Identify which cell holds the provided text, then report its (X, Y) central coordinate. 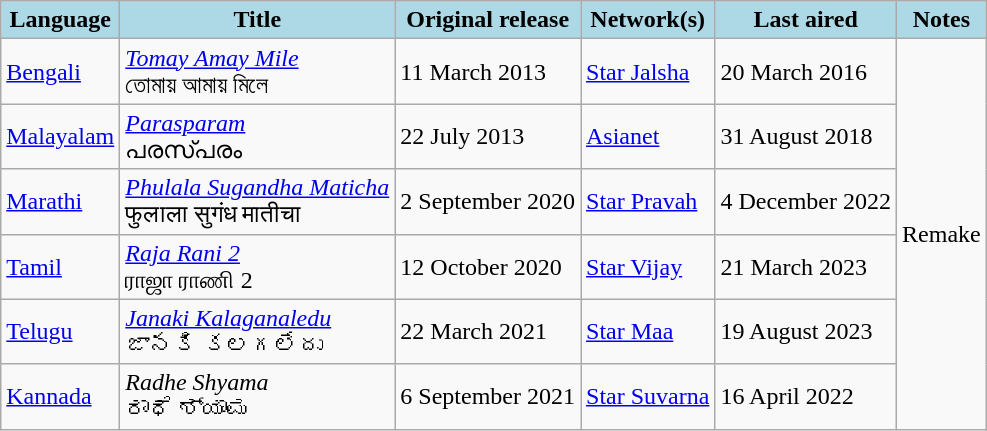
Radhe Shyamaರಾಧೆ ಶ್ಯಾಮ (258, 396)
Parasparamപരസ്പരം (258, 136)
Tomay Amay Mileতোমায় আমায় মিলে (258, 72)
Original release (488, 20)
Asianet (647, 136)
Janaki Kalaganaleduజానకి కలగలేదు (258, 332)
Phulala Sugandha Matichaफुलाला सुगंध मातीचा (258, 202)
Title (258, 20)
31 August 2018 (806, 136)
Star Jalsha (647, 72)
Language (60, 20)
Star Pravah (647, 202)
Notes (942, 20)
Marathi (60, 202)
Tamil (60, 266)
6 September 2021 (488, 396)
22 March 2021 (488, 332)
20 March 2016 (806, 72)
11 March 2013 (488, 72)
Malayalam (60, 136)
Remake (942, 234)
Network(s) (647, 20)
22 July 2013 (488, 136)
Kannada (60, 396)
Telugu (60, 332)
Last aired (806, 20)
4 December 2022 (806, 202)
Bengali (60, 72)
Star Maa (647, 332)
Raja Rani 2ராஜா ராணி 2 (258, 266)
12 October 2020 (488, 266)
2 September 2020 (488, 202)
21 March 2023 (806, 266)
19 August 2023 (806, 332)
Star Vijay (647, 266)
Star Suvarna (647, 396)
16 April 2022 (806, 396)
